Pinpoint the cell where the given text exists, returning its [x, y] midpoint coordinate. 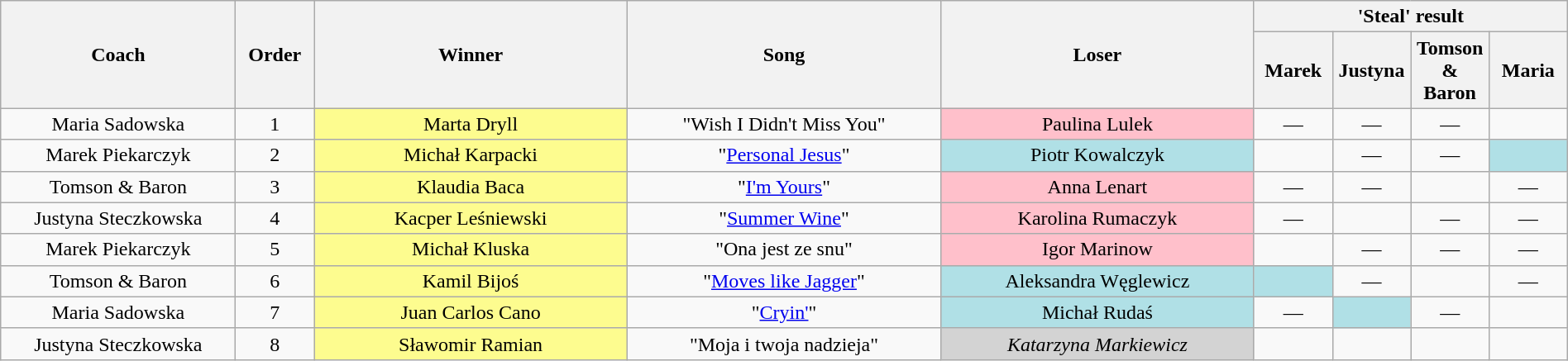
Katarzyna Markiewicz [1097, 344]
Song [784, 55]
Aleksandra Węglewicz [1097, 281]
Paulina Lulek [1097, 124]
Michał Kluska [471, 249]
1 [275, 124]
Loser [1097, 55]
Kamil Bijoś [471, 281]
Order [275, 55]
"Cryin'" [784, 312]
6 [275, 281]
"I'm Yours" [784, 187]
Marek [1293, 70]
'Steal' result [1411, 17]
Marta Dryll [471, 124]
Piotr Kowalczyk [1097, 155]
"Personal Jesus" [784, 155]
Michał Karpacki [471, 155]
Igor Marinow [1097, 249]
4 [275, 218]
Klaudia Baca [471, 187]
"Wish I Didn't Miss You" [784, 124]
8 [275, 344]
"Ona jest ze snu" [784, 249]
Michał Rudaś [1097, 312]
Winner [471, 55]
7 [275, 312]
Maria [1528, 70]
3 [275, 187]
Sławomir Ramian [471, 344]
"Summer Wine" [784, 218]
"Moja i twoja nadzieja" [784, 344]
Coach [118, 55]
2 [275, 155]
5 [275, 249]
Justyna [1371, 70]
Karolina Rumaczyk [1097, 218]
Anna Lenart [1097, 187]
Juan Carlos Cano [471, 312]
Kacper Leśniewski [471, 218]
"Moves like Jagger" [784, 281]
